From the cell containing the given text, extract its center point as [X, Y] coordinate. 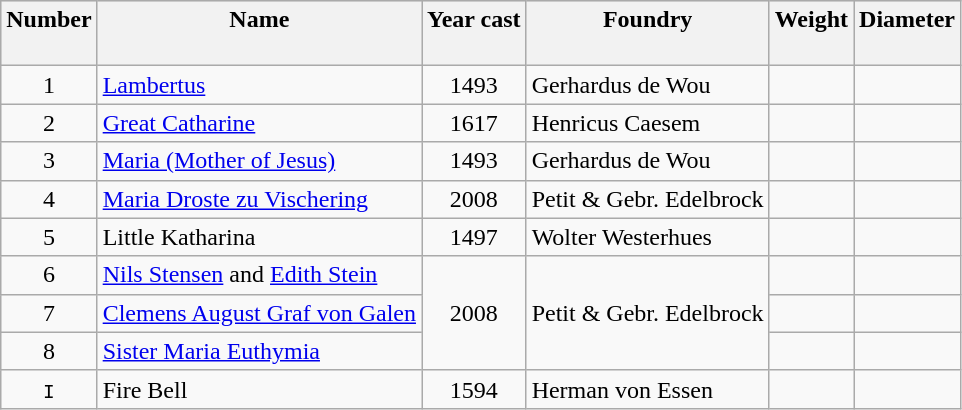
Maria (Mother of Jesus) [259, 161]
Clemens August Graf von Galen [259, 313]
Diameter [908, 34]
Lambertus [259, 85]
Name [259, 34]
Nils Stensen and Edith Stein [259, 275]
1617 [474, 123]
Weight [811, 34]
I [49, 389]
Maria Droste zu Vischering [259, 199]
8 [49, 351]
Little Katharina [259, 237]
Henricus Caesem [648, 123]
Foundry [648, 34]
Great Catharine [259, 123]
Number [49, 34]
6 [49, 275]
3 [49, 161]
Herman von Essen [648, 389]
Wolter Westerhues [648, 237]
1 [49, 85]
1497 [474, 237]
4 [49, 199]
Fire Bell [259, 389]
Year cast [474, 34]
2 [49, 123]
7 [49, 313]
1594 [474, 389]
5 [49, 237]
Sister Maria Euthymia [259, 351]
